From the cell containing the given text, extract its center point as [x, y] coordinate. 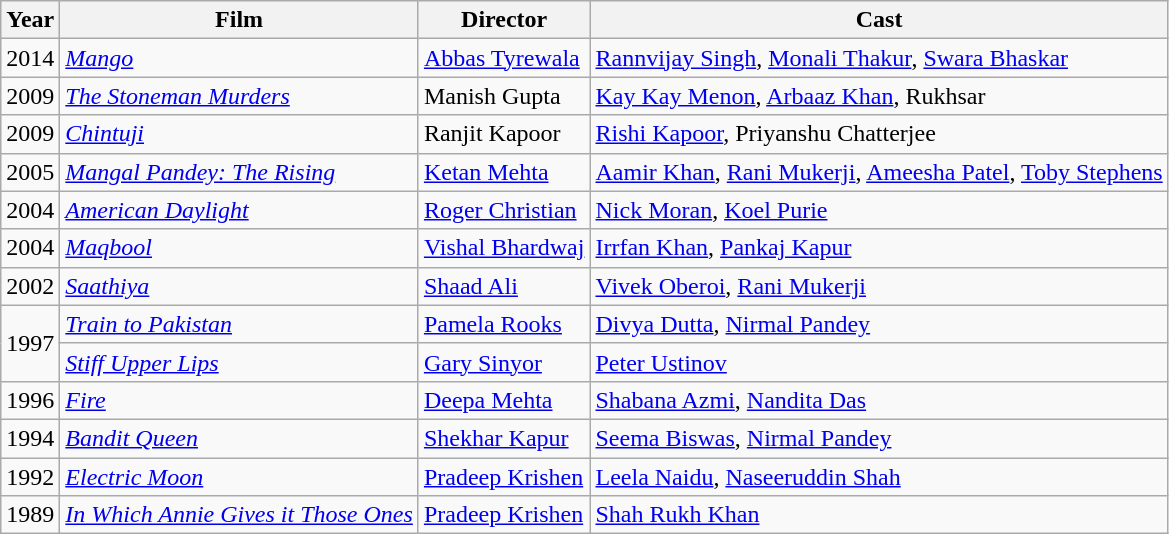
Shabana Azmi, Nandita Das [879, 400]
In Which Annie Gives it Those Ones [240, 515]
Shaad Ali [504, 286]
1989 [30, 515]
Saathiya [240, 286]
Abbas Tyrewala [504, 58]
1997 [30, 343]
Ranjit Kapoor [504, 134]
Roger Christian [504, 210]
1992 [30, 477]
Shah Rukh Khan [879, 515]
Kay Kay Menon, Arbaaz Khan, Rukhsar [879, 96]
2014 [30, 58]
1996 [30, 400]
Nick Moran, Koel Purie [879, 210]
Bandit Queen [240, 438]
Mangal Pandey: The Rising [240, 172]
Stiff Upper Lips [240, 362]
Electric Moon [240, 477]
Deepa Mehta [504, 400]
Divya Dutta, Nirmal Pandey [879, 324]
Irrfan Khan, Pankaj Kapur [879, 248]
Gary Sinyor [504, 362]
Chintuji [240, 134]
Director [504, 20]
Train to Pakistan [240, 324]
Rishi Kapoor, Priyanshu Chatterjee [879, 134]
Maqbool [240, 248]
2002 [30, 286]
Fire [240, 400]
Shekhar Kapur [504, 438]
American Daylight [240, 210]
Seema Biswas, Nirmal Pandey [879, 438]
Mango [240, 58]
Rannvijay Singh, Monali Thakur, Swara Bhaskar [879, 58]
Peter Ustinov [879, 362]
Vivek Oberoi, Rani Mukerji [879, 286]
The Stoneman Murders [240, 96]
Aamir Khan, Rani Mukerji, Ameesha Patel, Toby Stephens [879, 172]
Cast [879, 20]
Year [30, 20]
Film [240, 20]
Vishal Bhardwaj [504, 248]
Pamela Rooks [504, 324]
2005 [30, 172]
Leela Naidu, Naseeruddin Shah [879, 477]
Ketan Mehta [504, 172]
Manish Gupta [504, 96]
1994 [30, 438]
